Return [X, Y] of the center of cell containing provided text 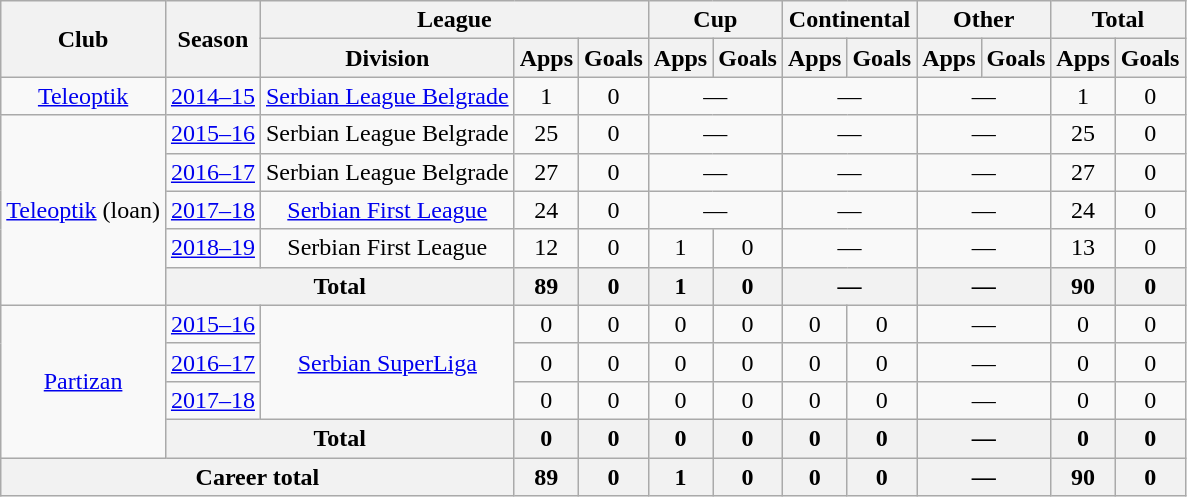
Club [84, 39]
13 [1083, 248]
12 [546, 248]
Teleoptik [84, 96]
2014–15 [212, 96]
Teleoptik (loan) [84, 210]
Division [387, 58]
Career total [258, 477]
League [454, 20]
Other [984, 20]
Continental [849, 20]
Cup [715, 20]
Partizan [84, 381]
2018–19 [212, 248]
Season [212, 39]
Serbian SuperLiga [387, 362]
